Locate the cell with the specified text and output its (x, y) center coordinate. 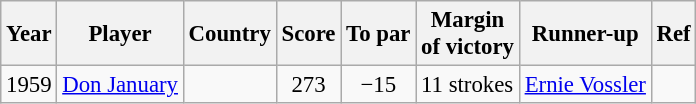
Ernie Vossler (585, 85)
Year (29, 34)
Runner-up (585, 34)
Player (120, 34)
11 strokes (468, 85)
Ref (674, 34)
Score (308, 34)
To par (378, 34)
273 (308, 85)
−15 (378, 85)
Marginof victory (468, 34)
1959 (29, 85)
Don January (120, 85)
Country (230, 34)
